Locate the cell with the specified text and output its (x, y) center coordinate. 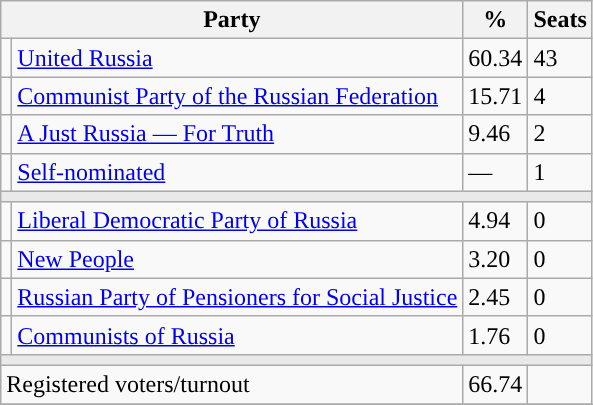
1.76 (496, 335)
2 (560, 134)
4.94 (496, 221)
A Just Russia — For Truth (238, 134)
Seats (560, 20)
% (496, 20)
15.71 (496, 96)
9.46 (496, 134)
1 (560, 172)
Party (232, 20)
4 (560, 96)
— (496, 172)
Self-nominated (238, 172)
43 (560, 58)
New People (238, 259)
60.34 (496, 58)
Liberal Democratic Party of Russia (238, 221)
United Russia (238, 58)
Communists of Russia (238, 335)
3.20 (496, 259)
Communist Party of the Russian Federation (238, 96)
Russian Party of Pensioners for Social Justice (238, 297)
66.74 (496, 384)
Registered voters/turnout (232, 384)
2.45 (496, 297)
